Return the (x, y) coordinate for the center point of the cell that contains the specified text.  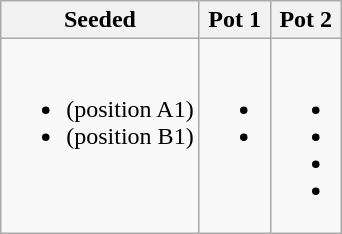
Seeded (100, 20)
Pot 1 (234, 20)
Pot 2 (306, 20)
(position A1) (position B1) (100, 136)
